Pinpoint the cell where the given text exists, returning its [X, Y] midpoint coordinate. 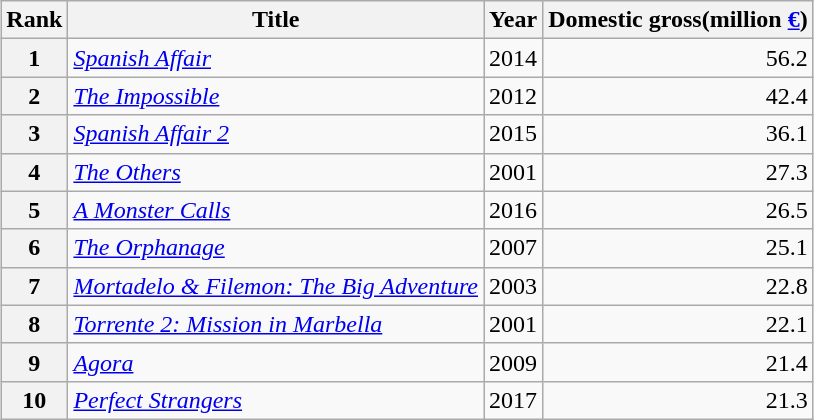
21.4 [678, 362]
The Impossible [276, 96]
Spanish Affair 2 [276, 134]
The Orphanage [276, 248]
A Monster Calls [276, 210]
2 [34, 96]
2007 [514, 248]
9 [34, 362]
Spanish Affair [276, 58]
Year [514, 20]
2012 [514, 96]
Torrente 2: Mission in Marbella [276, 324]
2003 [514, 286]
22.8 [678, 286]
5 [34, 210]
Perfect Strangers [276, 400]
Title [276, 20]
25.1 [678, 248]
4 [34, 172]
26.5 [678, 210]
Rank [34, 20]
36.1 [678, 134]
22.1 [678, 324]
6 [34, 248]
2014 [514, 58]
1 [34, 58]
3 [34, 134]
Mortadelo & Filemon: The Big Adventure [276, 286]
42.4 [678, 96]
Domestic gross(million €) [678, 20]
2017 [514, 400]
2016 [514, 210]
2015 [514, 134]
8 [34, 324]
Agora [276, 362]
2009 [514, 362]
56.2 [678, 58]
7 [34, 286]
10 [34, 400]
The Others [276, 172]
27.3 [678, 172]
21.3 [678, 400]
